For the text-containing cell, return its midpoint in [X, Y] coordinate format. 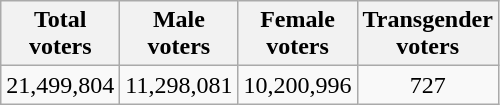
727 [428, 85]
Male voters [179, 34]
21,499,804 [60, 85]
Transgender voters [428, 34]
10,200,996 [298, 85]
Female voters [298, 34]
Total voters [60, 34]
11,298,081 [179, 85]
